Locate the cell with the specified text and output its [x, y] center coordinate. 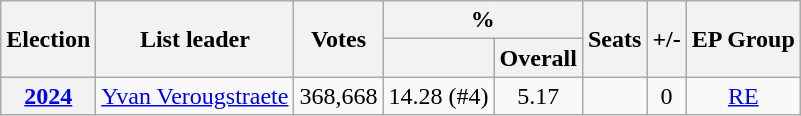
5.17 [538, 96]
% [482, 20]
2024 [48, 96]
EP Group [743, 39]
Overall [538, 58]
14.28 (#4) [438, 96]
Election [48, 39]
List leader [195, 39]
0 [666, 96]
RE [743, 96]
368,668 [338, 96]
+/- [666, 39]
Yvan Verougstraete [195, 96]
Seats [614, 39]
Votes [338, 39]
